Capture the cell that displays the provided text and extract its [X, Y] central coordinate. 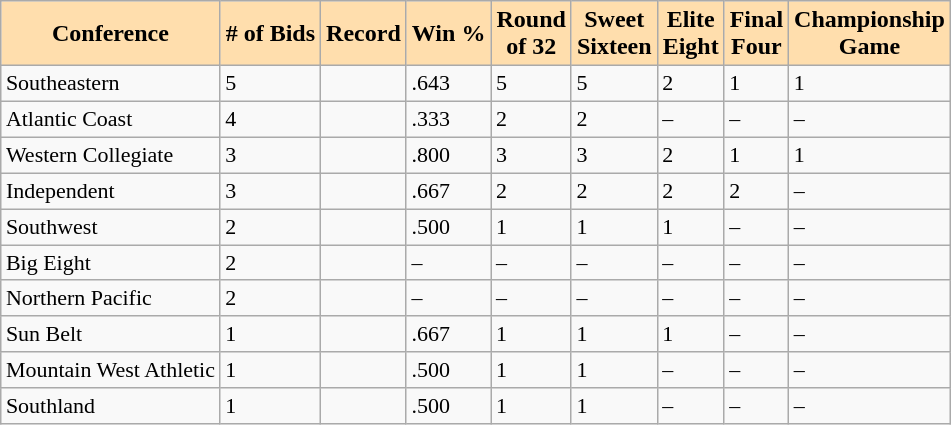
Sweet Sixteen [614, 34]
Big Eight [110, 263]
Western Collegiate [110, 155]
Southland [110, 406]
Southwest [110, 227]
# of Bids [270, 34]
Final Four [756, 34]
Win % [448, 34]
Conference [110, 34]
Northern Pacific [110, 298]
Mountain West Athletic [110, 370]
.800 [448, 155]
Sun Belt [110, 334]
Elite Eight [690, 34]
Championship Game [870, 34]
4 [270, 120]
.333 [448, 120]
Southeastern [110, 84]
Record [364, 34]
Independent [110, 191]
Atlantic Coast [110, 120]
.643 [448, 84]
Round of 32 [531, 34]
